Extract the [X, Y] coordinate from the center of the cell holding the provided text.  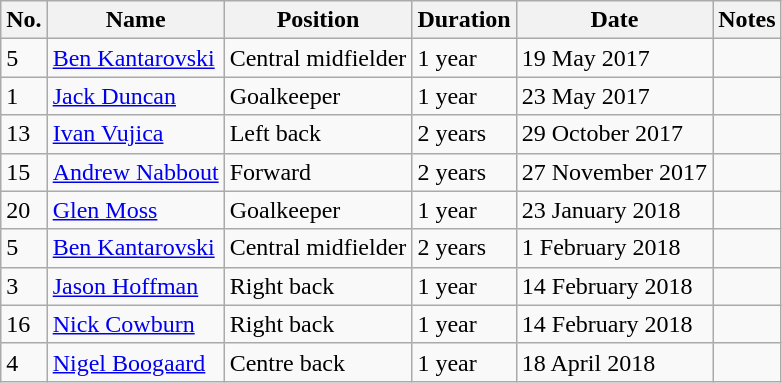
1 February 2018 [614, 248]
Nigel Boogaard [136, 362]
23 January 2018 [614, 210]
16 [24, 324]
20 [24, 210]
13 [24, 134]
Name [136, 20]
Andrew Nabbout [136, 172]
18 April 2018 [614, 362]
3 [24, 286]
Glen Moss [136, 210]
4 [24, 362]
27 November 2017 [614, 172]
Jason Hoffman [136, 286]
1 [24, 96]
Notes [747, 20]
29 October 2017 [614, 134]
Ivan Vujica [136, 134]
Date [614, 20]
Left back [318, 134]
Jack Duncan [136, 96]
Duration [464, 20]
Centre back [318, 362]
Nick Cowburn [136, 324]
23 May 2017 [614, 96]
15 [24, 172]
Forward [318, 172]
Position [318, 20]
19 May 2017 [614, 58]
No. [24, 20]
